Determine the [x, y] coordinate at the center of the cell enclosing the given text.  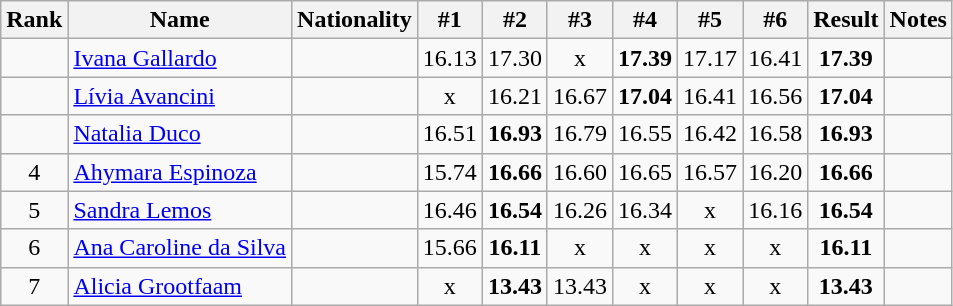
16.13 [450, 58]
Lívia Avancini [180, 96]
#4 [644, 20]
16.16 [776, 210]
4 [34, 172]
#5 [710, 20]
16.34 [644, 210]
7 [34, 286]
16.42 [710, 134]
Alicia Grootfaam [180, 286]
Ana Caroline da Silva [180, 248]
Nationality [355, 20]
Name [180, 20]
#2 [514, 20]
15.74 [450, 172]
16.26 [580, 210]
Natalia Duco [180, 134]
Rank [34, 20]
16.46 [450, 210]
Ahymara Espinoza [180, 172]
17.30 [514, 58]
17.17 [710, 58]
Notes [918, 20]
5 [34, 210]
Result [846, 20]
16.58 [776, 134]
16.21 [514, 96]
16.67 [580, 96]
16.57 [710, 172]
Ivana Gallardo [180, 58]
16.79 [580, 134]
Sandra Lemos [180, 210]
6 [34, 248]
16.20 [776, 172]
16.55 [644, 134]
15.66 [450, 248]
#3 [580, 20]
16.51 [450, 134]
16.56 [776, 96]
#6 [776, 20]
#1 [450, 20]
16.60 [580, 172]
16.65 [644, 172]
